Search for the cell housing the specified text and yield its [X, Y] center coordinate. 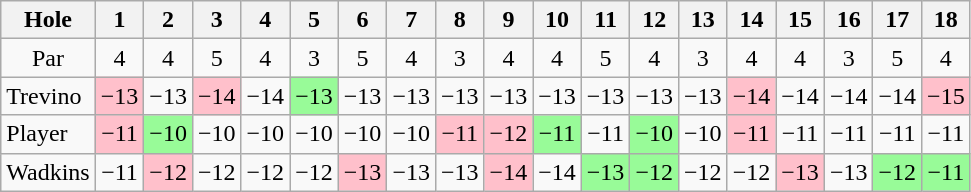
2 [168, 20]
15 [800, 20]
12 [654, 20]
11 [606, 20]
16 [848, 20]
Par [48, 58]
Hole [48, 20]
Wadkins [48, 172]
6 [362, 20]
13 [704, 20]
18 [946, 20]
1 [120, 20]
10 [558, 20]
17 [898, 20]
−15 [946, 96]
7 [412, 20]
8 [460, 20]
9 [508, 20]
14 [752, 20]
Player [48, 134]
Trevino [48, 96]
